Output the [X, Y] coordinate of the center of the cell containing the given text.  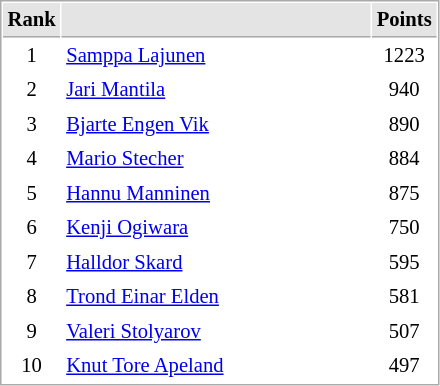
Samppa Lajunen [216, 56]
875 [404, 194]
890 [404, 124]
7 [32, 262]
Mario Stecher [216, 158]
595 [404, 262]
Trond Einar Elden [216, 296]
497 [404, 366]
884 [404, 158]
4 [32, 158]
5 [32, 194]
581 [404, 296]
Halldor Skard [216, 262]
Bjarte Engen Vik [216, 124]
Valeri Stolyarov [216, 332]
3 [32, 124]
6 [32, 228]
1 [32, 56]
Knut Tore Apeland [216, 366]
2 [32, 90]
Rank [32, 20]
1223 [404, 56]
Hannu Manninen [216, 194]
9 [32, 332]
8 [32, 296]
Jari Mantila [216, 90]
10 [32, 366]
Kenji Ogiwara [216, 228]
750 [404, 228]
940 [404, 90]
507 [404, 332]
Points [404, 20]
